From the cell containing the given text, extract its center point as [x, y] coordinate. 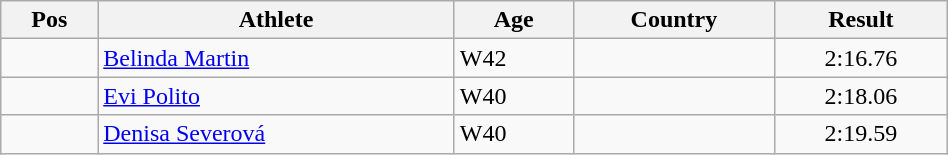
2:16.76 [862, 58]
Pos [50, 20]
Evi Polito [276, 96]
Athlete [276, 20]
W42 [514, 58]
Belinda Martin [276, 58]
Result [862, 20]
2:18.06 [862, 96]
Denisa Severová [276, 134]
2:19.59 [862, 134]
Age [514, 20]
Country [674, 20]
